Extract the (X, Y) coordinate from the center of the cell holding the provided text.  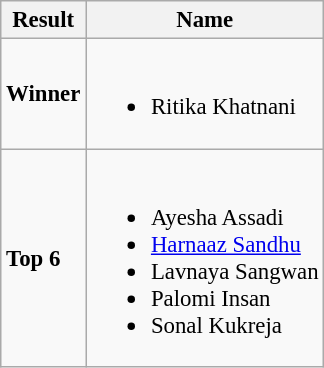
Ritika Khatnani (205, 94)
Name (205, 20)
Top 6 (44, 258)
Ayesha AssadiHarnaaz SandhuLavnaya SangwanPalomi InsanSonal Kukreja (205, 258)
Winner (44, 94)
Result (44, 20)
